From the cell containing the given text, extract its center point as (x, y) coordinate. 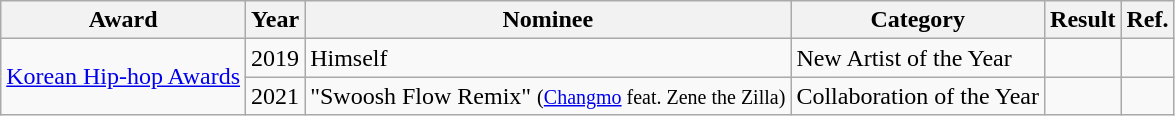
Ref. (1148, 20)
Collaboration of the Year (918, 96)
2019 (276, 58)
Korean Hip-hop Awards (124, 77)
"Swoosh Flow Remix" (Changmo feat. Zene the Zilla) (548, 96)
Himself (548, 58)
Year (276, 20)
Category (918, 20)
Result (1083, 20)
2021 (276, 96)
Award (124, 20)
New Artist of the Year (918, 58)
Nominee (548, 20)
